Extract the (x, y) coordinate from the center of the cell holding the provided text.  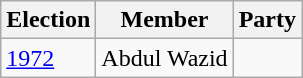
Member (164, 20)
Abdul Wazid (164, 58)
1972 (48, 58)
Party (267, 20)
Election (48, 20)
